Detect which cell encompasses the target text, then output its (x, y) center coordinate. 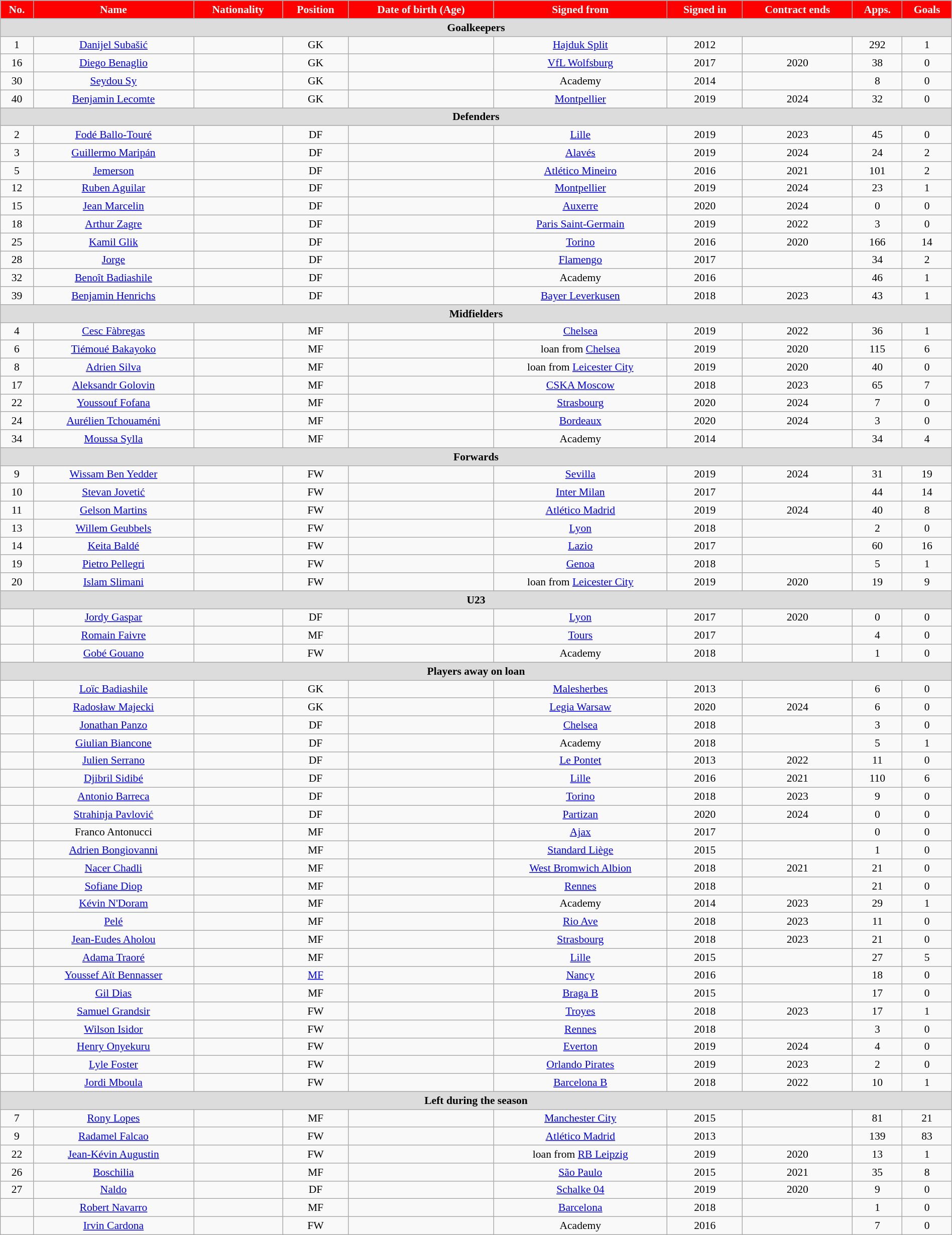
Jemerson (113, 171)
Benoît Badiashile (113, 278)
Everton (580, 1047)
Benjamin Henrichs (113, 296)
loan from RB Leipzig (580, 1154)
Rony Lopes (113, 1119)
Left during the season (476, 1100)
30 (17, 81)
Keita Baldé (113, 546)
39 (17, 296)
Arthur Zagre (113, 224)
Alavés (580, 153)
Jorge (113, 260)
110 (878, 779)
Romain Faivre (113, 636)
West Bromwich Albion (580, 868)
65 (878, 385)
Legia Warsaw (580, 707)
Orlando Pirates (580, 1065)
Cesc Fàbregas (113, 331)
Paris Saint-Germain (580, 224)
Samuel Grandsir (113, 1011)
Adrien Bongiovanni (113, 850)
Irvin Cardona (113, 1226)
Rio Ave (580, 922)
CSKA Moscow (580, 385)
Sofiane Diop (113, 886)
Goals (927, 10)
Naldo (113, 1190)
43 (878, 296)
Apps. (878, 10)
Jean-Eudes Aholou (113, 940)
Pelé (113, 922)
Flamengo (580, 260)
38 (878, 63)
No. (17, 10)
Radamel Falcao (113, 1137)
Schalke 04 (580, 1190)
Djibril Sidibé (113, 779)
Signed in (705, 10)
Goalkeepers (476, 28)
Jean-Kévin Augustin (113, 1154)
Wilson Isidor (113, 1029)
23 (878, 188)
Atlético Mineiro (580, 171)
Nancy (580, 975)
Ajax (580, 832)
Barcelona (580, 1208)
Kévin N'Doram (113, 904)
83 (927, 1137)
Jordy Gaspar (113, 617)
São Paulo (580, 1172)
36 (878, 331)
Stevan Jovetić (113, 492)
Players away on loan (476, 671)
Gelson Martins (113, 511)
Defenders (476, 117)
Standard Liège (580, 850)
Partizan (580, 814)
60 (878, 546)
Name (113, 10)
U23 (476, 600)
Franco Antonucci (113, 832)
44 (878, 492)
166 (878, 242)
Midfielders (476, 314)
Gobé Gouano (113, 654)
Youssouf Fofana (113, 403)
Henry Onyekuru (113, 1047)
Aleksandr Golovin (113, 385)
Adrien Silva (113, 367)
Robert Navarro (113, 1208)
Jordi Mboula (113, 1083)
Braga B (580, 994)
Giulian Biancone (113, 743)
Manchester City (580, 1119)
139 (878, 1137)
Islam Slimani (113, 582)
Tours (580, 636)
Willem Geubbels (113, 528)
115 (878, 349)
Lazio (580, 546)
Le Pontet (580, 761)
12 (17, 188)
Malesherbes (580, 689)
20 (17, 582)
Boschilia (113, 1172)
Genoa (580, 564)
Jean Marcelin (113, 206)
29 (878, 904)
31 (878, 474)
2012 (705, 45)
Gil Dias (113, 994)
Lyle Foster (113, 1065)
28 (17, 260)
Sevilla (580, 474)
25 (17, 242)
Barcelona B (580, 1083)
Youssef Aït Bennasser (113, 975)
Tiémoué Bakayoko (113, 349)
Nationality (238, 10)
Wissam Ben Yedder (113, 474)
Position (316, 10)
81 (878, 1119)
Guillermo Maripán (113, 153)
Seydou Sy (113, 81)
Pietro Pellegri (113, 564)
Diego Benaglio (113, 63)
VfL Wolfsburg (580, 63)
Bayer Leverkusen (580, 296)
46 (878, 278)
Bordeaux (580, 421)
Signed from (580, 10)
Benjamin Lecomte (113, 99)
Contract ends (797, 10)
35 (878, 1172)
Nacer Chadli (113, 868)
101 (878, 171)
Auxerre (580, 206)
Moussa Sylla (113, 439)
Radosław Majecki (113, 707)
Hajduk Split (580, 45)
Antonio Barreca (113, 797)
45 (878, 135)
Date of birth (Age) (421, 10)
Kamil Glik (113, 242)
15 (17, 206)
Adama Traoré (113, 957)
292 (878, 45)
Strahinja Pavlović (113, 814)
Jonathan Panzo (113, 725)
Inter Milan (580, 492)
26 (17, 1172)
Danijel Subašić (113, 45)
Julien Serrano (113, 761)
loan from Chelsea (580, 349)
Aurélien Tchouaméni (113, 421)
Ruben Aguilar (113, 188)
Troyes (580, 1011)
Forwards (476, 457)
Loïc Badiashile (113, 689)
Fodé Ballo-Touré (113, 135)
